Find where the given text appears and provide that cell's center as (X, Y) coordinate. 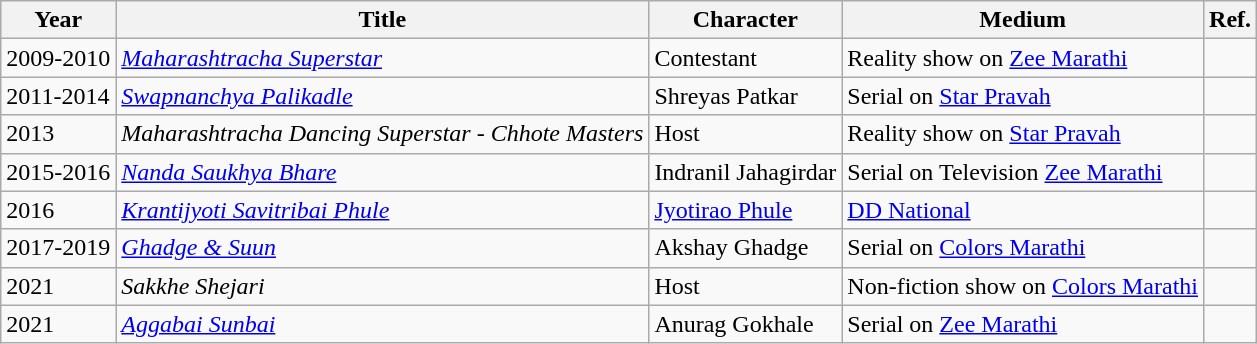
2016 (58, 210)
2009-2010 (58, 58)
Reality show on Zee Marathi (1023, 58)
Serial on Television Zee Marathi (1023, 172)
Anurag Gokhale (746, 324)
2011-2014 (58, 96)
Ghadge & Suun (382, 248)
Character (746, 20)
Maharashtracha Superstar (382, 58)
Akshay Ghadge (746, 248)
2015-2016 (58, 172)
Year (58, 20)
Serial on Zee Marathi (1023, 324)
Swapnanchya Palikadle (382, 96)
DD National (1023, 210)
Aggabai Sunbai (382, 324)
2013 (58, 134)
Jyotirao Phule (746, 210)
2017-2019 (58, 248)
Serial on Colors Marathi (1023, 248)
Reality show on Star Pravah (1023, 134)
Nanda Saukhya Bhare (382, 172)
Contestant (746, 58)
Medium (1023, 20)
Ref. (1230, 20)
Maharashtracha Dancing Superstar - Chhote Masters (382, 134)
Shreyas Patkar (746, 96)
Krantijyoti Savitribai Phule (382, 210)
Serial on Star Pravah (1023, 96)
Indranil Jahagirdar (746, 172)
Non-fiction show on Colors Marathi (1023, 286)
Sakkhe Shejari (382, 286)
Title (382, 20)
